Detect which cell encompasses the target text, then output its (x, y) center coordinate. 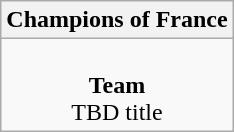
Champions of France (117, 20)
TeamTBD title (117, 85)
